From the cell containing the given text, extract its center point as [x, y] coordinate. 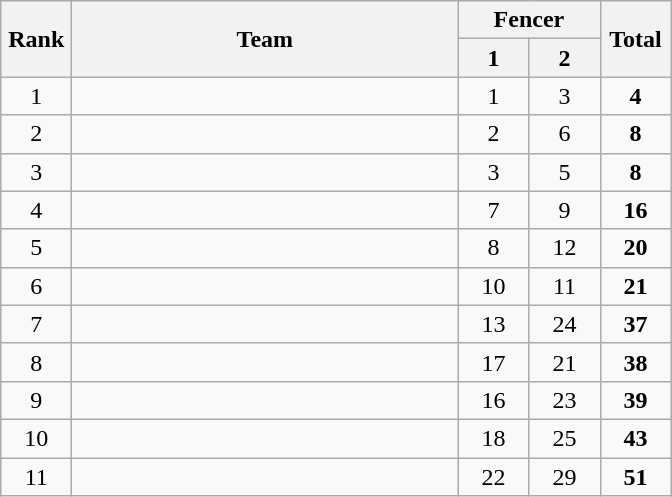
23 [564, 400]
12 [564, 248]
39 [636, 400]
37 [636, 324]
Total [636, 39]
Fencer [529, 20]
51 [636, 477]
17 [494, 362]
25 [564, 438]
Team [265, 39]
22 [494, 477]
18 [494, 438]
29 [564, 477]
24 [564, 324]
43 [636, 438]
38 [636, 362]
Rank [36, 39]
13 [494, 324]
20 [636, 248]
